Provide the [x, y] coordinate of the cell's center where the given text is located.  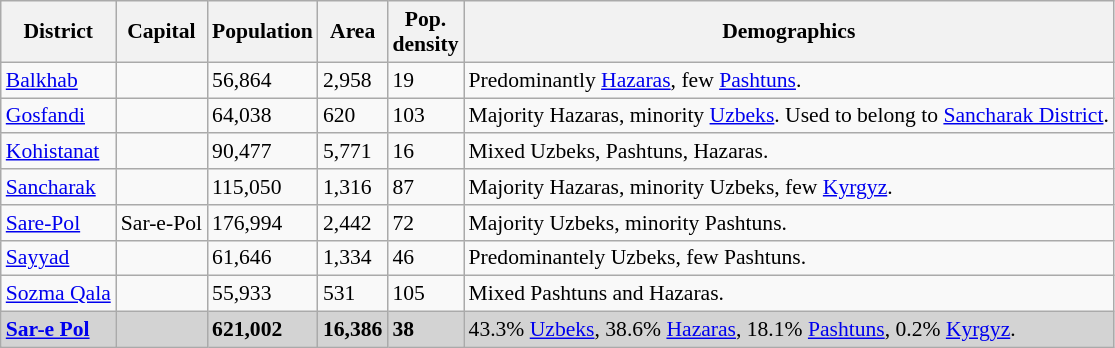
16 [425, 152]
Predominantely Uzbeks, few Pashtuns. [789, 258]
Sayyad [58, 258]
2,958 [352, 80]
621,002 [262, 330]
55,933 [262, 294]
Majority Hazaras, minority Uzbeks. Used to belong to Sancharak District. [789, 116]
Capital [162, 32]
61,646 [262, 258]
Mixed Uzbeks, Pashtuns, Hazaras. [789, 152]
Sancharak [58, 187]
64,038 [262, 116]
Sozma Qala [58, 294]
1,334 [352, 258]
Population [262, 32]
Sar-e-Pol [162, 223]
Demographics [789, 32]
87 [425, 187]
115,050 [262, 187]
Pop.density [425, 32]
2,442 [352, 223]
46 [425, 258]
Sare-Pol [58, 223]
Predominantly Hazaras, few Pashtuns. [789, 80]
38 [425, 330]
72 [425, 223]
105 [425, 294]
Sar-e Pol [58, 330]
531 [352, 294]
Balkhab [58, 80]
620 [352, 116]
176,994 [262, 223]
Majority Uzbeks, minority Pashtuns. [789, 223]
19 [425, 80]
16,386 [352, 330]
5,771 [352, 152]
District [58, 32]
1,316 [352, 187]
Kohistanat [58, 152]
Gosfandi [58, 116]
43.3% Uzbeks, 38.6% Hazaras, 18.1% Pashtuns, 0.2% Kyrgyz. [789, 330]
Majority Hazaras, minority Uzbeks, few Kyrgyz. [789, 187]
56,864 [262, 80]
103 [425, 116]
90,477 [262, 152]
Mixed Pashtuns and Hazaras. [789, 294]
Area [352, 32]
